Find where the given text appears and provide that cell's center as (x, y) coordinate. 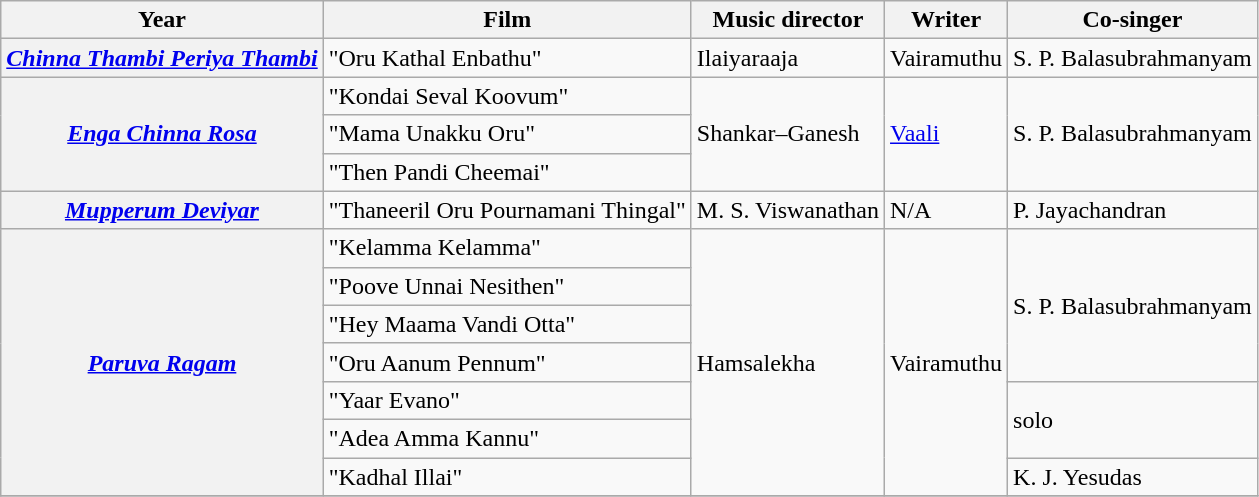
"Adea Amma Kannu" (507, 438)
"Poove Unnai Nesithen" (507, 286)
"Oru Aanum Pennum" (507, 362)
"Kondai Seval Koovum" (507, 96)
K. J. Yesudas (1133, 477)
Enga Chinna Rosa (162, 134)
Co-singer (1133, 20)
"Kadhal Illai" (507, 477)
M. S. Viswanathan (788, 210)
Chinna Thambi Periya Thambi (162, 58)
"Thaneeril Oru Pournamani Thingal" (507, 210)
Year (162, 20)
P. Jayachandran (1133, 210)
Writer (946, 20)
Vaali (946, 134)
Paruva Ragam (162, 362)
solo (1133, 419)
Mupperum Deviyar (162, 210)
"Yaar Evano" (507, 400)
"Kelamma Kelamma" (507, 248)
N/A (946, 210)
Shankar–Ganesh (788, 134)
Music director (788, 20)
Ilaiyaraaja (788, 58)
"Then Pandi Cheemai" (507, 172)
"Oru Kathal Enbathu" (507, 58)
Hamsalekha (788, 362)
"Hey Maama Vandi Otta" (507, 324)
"Mama Unakku Oru" (507, 134)
Film (507, 20)
